From the cell containing the given text, extract its center point as [x, y] coordinate. 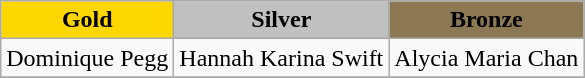
Alycia Maria Chan [486, 58]
Gold [88, 20]
Hannah Karina Swift [282, 58]
Bronze [486, 20]
Dominique Pegg [88, 58]
Silver [282, 20]
